Locate the cell with the specified text and output its [x, y] center coordinate. 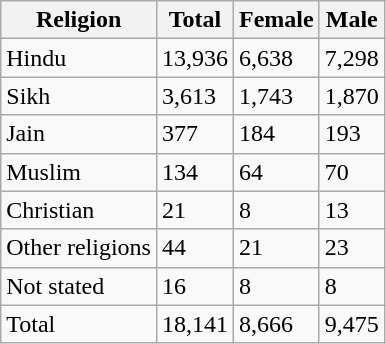
7,298 [352, 58]
Not stated [79, 286]
Other religions [79, 248]
1,870 [352, 96]
44 [194, 248]
23 [352, 248]
193 [352, 134]
Male [352, 20]
9,475 [352, 324]
6,638 [277, 58]
Muslim [79, 172]
Christian [79, 210]
18,141 [194, 324]
Hindu [79, 58]
70 [352, 172]
13 [352, 210]
Jain [79, 134]
3,613 [194, 96]
Sikh [79, 96]
64 [277, 172]
134 [194, 172]
1,743 [277, 96]
Female [277, 20]
16 [194, 286]
377 [194, 134]
Religion [79, 20]
184 [277, 134]
8,666 [277, 324]
13,936 [194, 58]
